Locate the cell with the specified text and output its [X, Y] center coordinate. 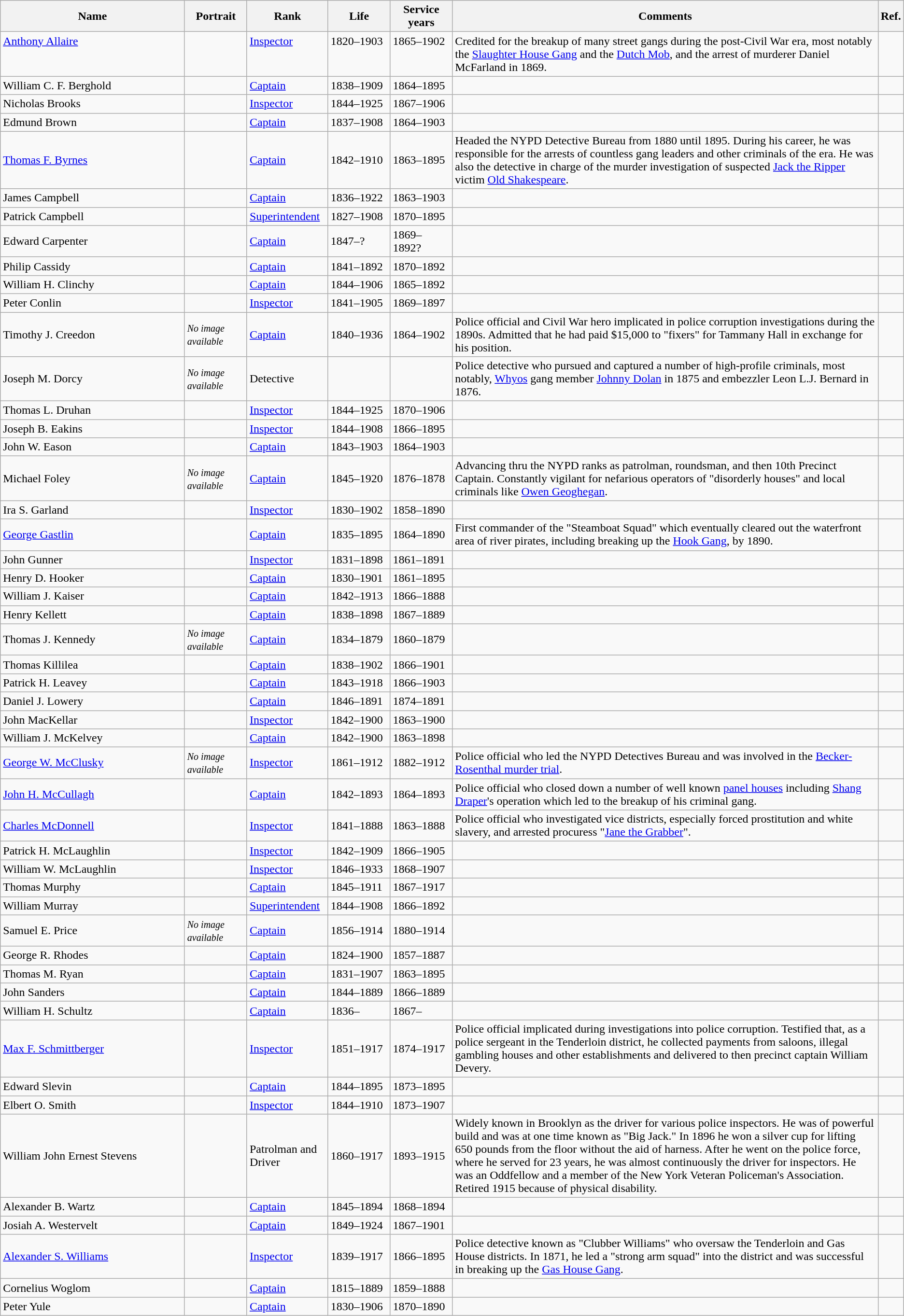
Edward Carpenter [93, 241]
1870–1892 [421, 266]
1844–1889 [359, 992]
1861–1891 [421, 560]
1865–1892 [421, 284]
1864–1895 [421, 85]
Michael Foley [93, 478]
James Campbell [93, 198]
Thomas L. Druhan [93, 410]
1842–1893 [359, 795]
1839–1917 [359, 1257]
1836– [359, 1010]
1856–1914 [359, 931]
1863–1888 [421, 826]
1882–1912 [421, 763]
1874–1917 [421, 1049]
1841–1905 [359, 303]
Patrolman and Driver [287, 1156]
William John Ernest Stevens [93, 1156]
1841–1888 [359, 826]
1824–1900 [359, 955]
1868–1894 [421, 1207]
1858–1890 [421, 510]
1861–1895 [421, 578]
Ira S. Garland [93, 510]
1893–1915 [421, 1156]
1874–1891 [421, 701]
Thomas Murphy [93, 887]
1866–1888 [421, 596]
1863–1903 [421, 198]
Service years [421, 16]
George Gastlin [93, 535]
1867–1906 [421, 104]
Max F. Schmittberger [93, 1049]
1842–1910 [359, 160]
Daniel J. Lowery [93, 701]
1870–1890 [421, 1306]
Ref. [890, 16]
1845–1920 [359, 478]
Detective [287, 379]
1847–? [359, 241]
1827–1908 [359, 216]
1835–1895 [359, 535]
1820–1903 [359, 54]
Nicholas Brooks [93, 104]
Henry Kellett [93, 615]
1866–1905 [421, 851]
1870–1906 [421, 410]
Thomas M. Ryan [93, 974]
William H. Schultz [93, 1010]
1873–1907 [421, 1105]
1860–1879 [421, 639]
Alexander B. Wartz [93, 1207]
1846–1933 [359, 869]
Joseph B. Eakins [93, 429]
William J. Kaiser [93, 596]
Cornelius Woglom [93, 1288]
John W. Eason [93, 447]
Rank [287, 16]
Anthony Allaire [93, 54]
Alexander S. Williams [93, 1257]
Henry D. Hooker [93, 578]
William J. McKelvey [93, 738]
1838–1902 [359, 664]
1840–1936 [359, 334]
1845–1911 [359, 887]
Police official who led the NYPD Detectives Bureau and was involved in the Becker-Rosenthal murder trial. [665, 763]
1830–1902 [359, 510]
Samuel E. Price [93, 931]
1867– [421, 1010]
1869–1892? [421, 241]
1843–1918 [359, 683]
Comments [665, 16]
1873–1895 [421, 1086]
1844–1895 [359, 1086]
1867–1889 [421, 615]
William Murray [93, 906]
Philip Cassidy [93, 266]
Elbert O. Smith [93, 1105]
George W. McClusky [93, 763]
1865–1902 [421, 54]
1830–1906 [359, 1306]
Patrick H. McLaughlin [93, 851]
1866–1892 [421, 906]
1869–1897 [421, 303]
Timothy J. Creedon [93, 334]
Edmund Brown [93, 122]
1866–1903 [421, 683]
Joseph M. Dorcy [93, 379]
Police official who investigated vice districts, especially forced prostitution and white slavery, and arrested procuress "Jane the Grabber". [665, 826]
William H. Clinchy [93, 284]
1844–1910 [359, 1105]
1837–1908 [359, 122]
1859–1888 [421, 1288]
George R. Rhodes [93, 955]
1841–1892 [359, 266]
1830–1901 [359, 578]
Thomas F. Byrnes [93, 160]
1836–1922 [359, 198]
1845–1894 [359, 1207]
1844–1906 [359, 284]
Portrait [215, 16]
1868–1907 [421, 869]
1849–1924 [359, 1225]
1860–1917 [359, 1156]
1842–1913 [359, 596]
Patrick Campbell [93, 216]
Josiah A. Westervelt [93, 1225]
1880–1914 [421, 931]
John Sanders [93, 992]
1815–1889 [359, 1288]
Thomas J. Kennedy [93, 639]
1870–1895 [421, 216]
William W. McLaughlin [93, 869]
John MacKellar [93, 720]
Peter Conlin [93, 303]
William C. F. Berghold [93, 85]
1867–1917 [421, 887]
Peter Yule [93, 1306]
1834–1879 [359, 639]
Life [359, 16]
1861–1912 [359, 763]
1864–1890 [421, 535]
1864–1893 [421, 795]
1866–1889 [421, 992]
1842–1909 [359, 851]
Name [93, 16]
1843–1903 [359, 447]
1831–1907 [359, 974]
John H. McCullagh [93, 795]
1831–1898 [359, 560]
1863–1898 [421, 738]
1867–1901 [421, 1225]
1838–1909 [359, 85]
1876–1878 [421, 478]
1857–1887 [421, 955]
1863–1900 [421, 720]
John Gunner [93, 560]
1866–1901 [421, 664]
Patrick H. Leavey [93, 683]
Charles McDonnell [93, 826]
Police official who closed down a number of well known panel houses including Shang Draper's operation which led to the breakup of his criminal gang. [665, 795]
Edward Slevin [93, 1086]
1838–1898 [359, 615]
1846–1891 [359, 701]
Thomas Killilea [93, 664]
1851–1917 [359, 1049]
1864–1902 [421, 334]
